Provide the (x, y) coordinate of the cell's center where the given text is located.  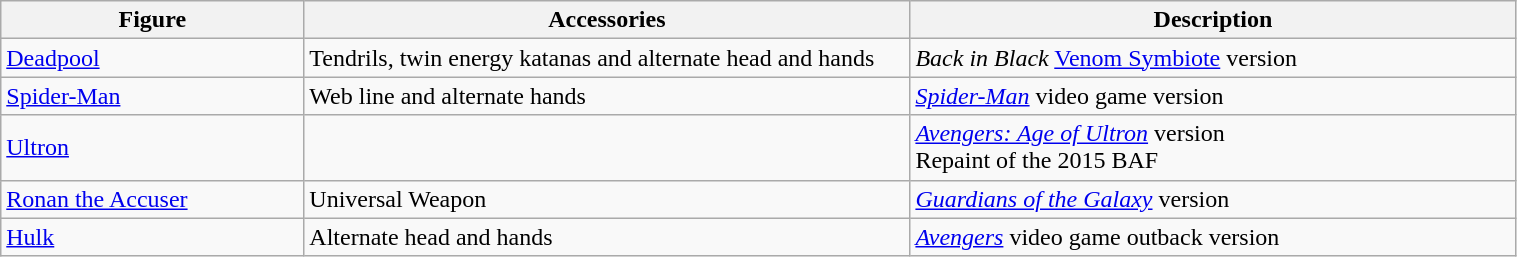
Ultron (152, 148)
Avengers video game outback version (1213, 237)
Alternate head and hands (607, 237)
Hulk (152, 237)
Universal Weapon (607, 199)
Figure (152, 20)
Spider-Man (152, 96)
Avengers: Age of Ultron versionRepaint of the 2015 BAF (1213, 148)
Deadpool (152, 58)
Ronan the Accuser (152, 199)
Guardians of the Galaxy version (1213, 199)
Description (1213, 20)
Tendrils, twin energy katanas and alternate head and hands (607, 58)
Spider-Man video game version (1213, 96)
Back in Black Venom Symbiote version (1213, 58)
Accessories (607, 20)
Web line and alternate hands (607, 96)
